Provide the (X, Y) coordinate of the cell's center where the given text is located.  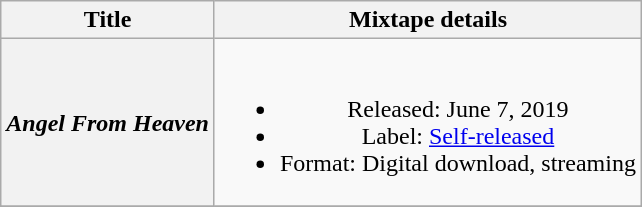
Released: June 7, 2019Label: Self-releasedFormat: Digital download, streaming (428, 122)
Angel From Heaven (108, 122)
Title (108, 20)
Mixtape details (428, 20)
